Identify which cell holds the provided text, then report its (x, y) central coordinate. 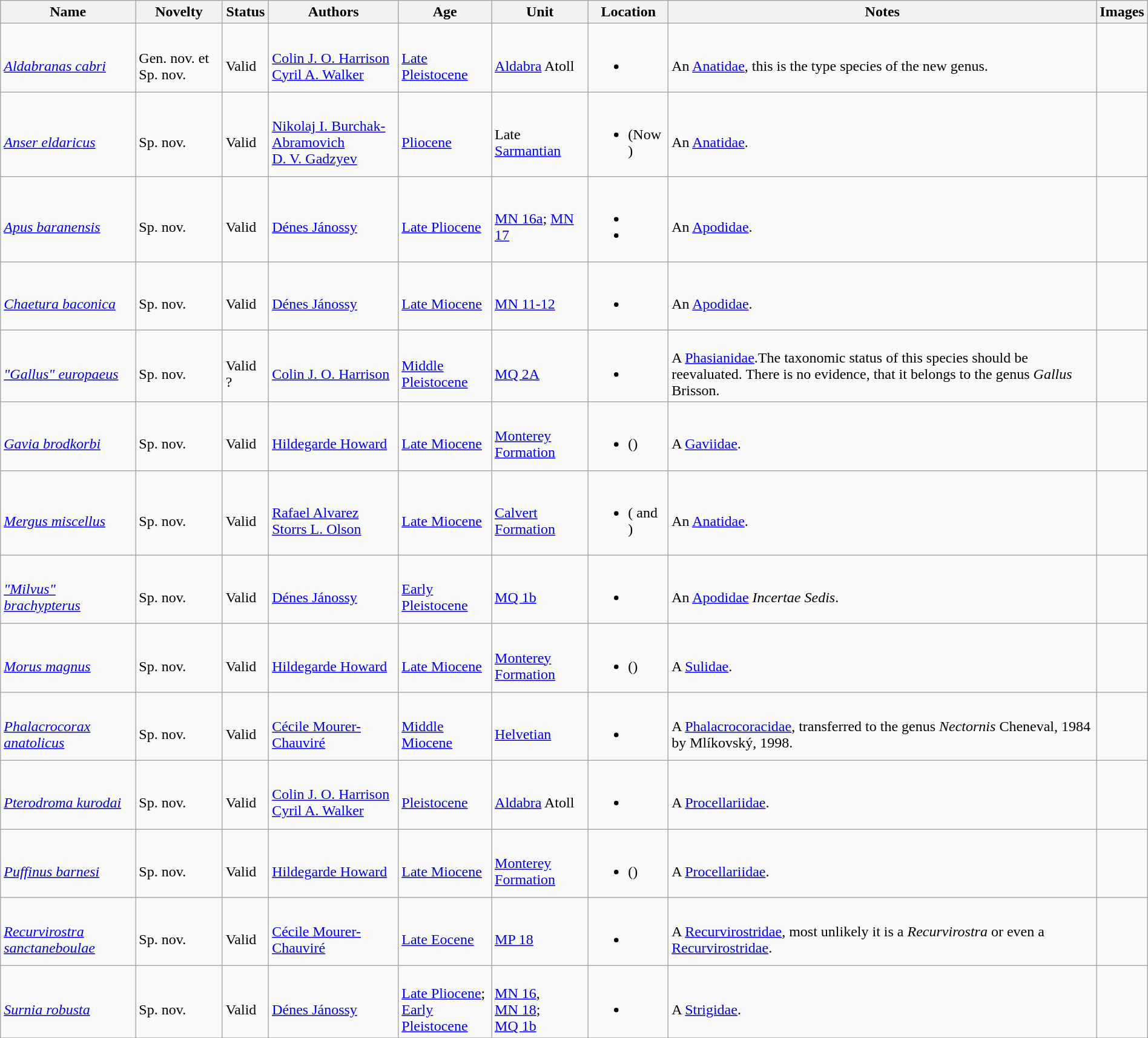
Novelty (179, 12)
MP 18 (540, 932)
Status (246, 12)
Late Sarmantian (540, 134)
Surnia robusta (68, 1002)
A Phasianidae.The taxonomic status of this species should be reevaluated. There is no evidence, that it belongs to the genus Gallus Brisson. (883, 366)
(Now ) (628, 134)
Late Eocene (445, 932)
A Strigidae. (883, 1002)
A Recurvirostridae, most unlikely it is a Recurvirostra or even a Recurvirostridae. (883, 932)
An Anatidae, this is the type species of the new genus. (883, 58)
Mergus miscellus (68, 513)
MQ 1b (540, 590)
Colin J. O. Harrison (334, 366)
Apus baranensis (68, 219)
Pterodroma kurodai (68, 794)
Gen. nov. et Sp. nov. (179, 58)
A Phalacrocoracidae, transferred to the genus Nectornis Cheneval, 1984 by Mlíkovský, 1998. (883, 726)
A Sulidae. (883, 657)
Unit (540, 12)
MN 11-12 (540, 295)
Aldabranas cabri (68, 58)
MQ 2A (540, 366)
Images (1122, 12)
Valid ? (246, 366)
( and ) (628, 513)
MN 16a; MN 17 (540, 219)
Age (445, 12)
Notes (883, 12)
Helvetian (540, 726)
Late Pleistocene (445, 58)
Late Pliocene;Early Pleistocene (445, 1002)
Morus magnus (68, 657)
Calvert Formation (540, 513)
Recurvirostra sanctaneboulae (68, 932)
Nikolaj I. Burchak-AbramovichD. V. Gadzyev (334, 134)
A Gaviidae. (883, 436)
Puffinus barnesi (68, 863)
Anser eldaricus (68, 134)
Phalacrocorax anatolicus (68, 726)
MN 16,MN 18;MQ 1b (540, 1002)
"Gallus" europaeus (68, 366)
Rafael AlvarezStorrs L. Olson (334, 513)
Location (628, 12)
Authors (334, 12)
Early Pleistocene (445, 590)
"Milvus" brachypterus (68, 590)
Chaetura baconica (68, 295)
Name (68, 12)
Middle Miocene (445, 726)
Pleistocene (445, 794)
Middle Pleistocene (445, 366)
Pliocene (445, 134)
Gavia brodkorbi (68, 436)
An Apodidae Incertae Sedis. (883, 590)
Late Pliocene (445, 219)
